Pinpoint the cell where the given text exists, returning its [X, Y] midpoint coordinate. 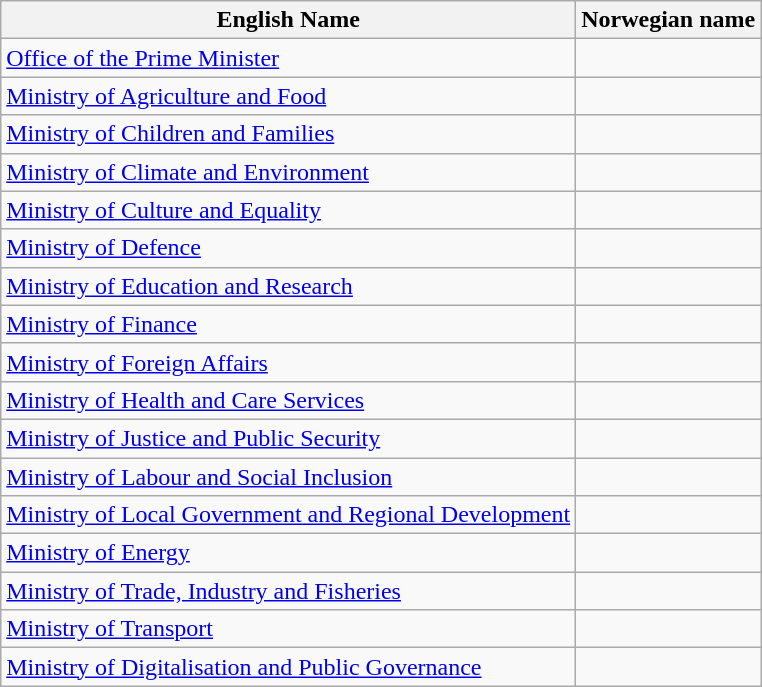
Ministry of Finance [288, 324]
Ministry of Digitalisation and Public Governance [288, 667]
English Name [288, 20]
Ministry of Energy [288, 553]
Norwegian name [668, 20]
Ministry of Defence [288, 248]
Ministry of Culture and Equality [288, 210]
Ministry of Education and Research [288, 286]
Ministry of Transport [288, 629]
Ministry of Children and Families [288, 134]
Ministry of Labour and Social Inclusion [288, 477]
Ministry of Agriculture and Food [288, 96]
Office of the Prime Minister [288, 58]
Ministry of Local Government and Regional Development [288, 515]
Ministry of Foreign Affairs [288, 362]
Ministry of Climate and Environment [288, 172]
Ministry of Trade, Industry and Fisheries [288, 591]
Ministry of Health and Care Services [288, 400]
Ministry of Justice and Public Security [288, 438]
